Return (x, y) of the center of cell containing provided text 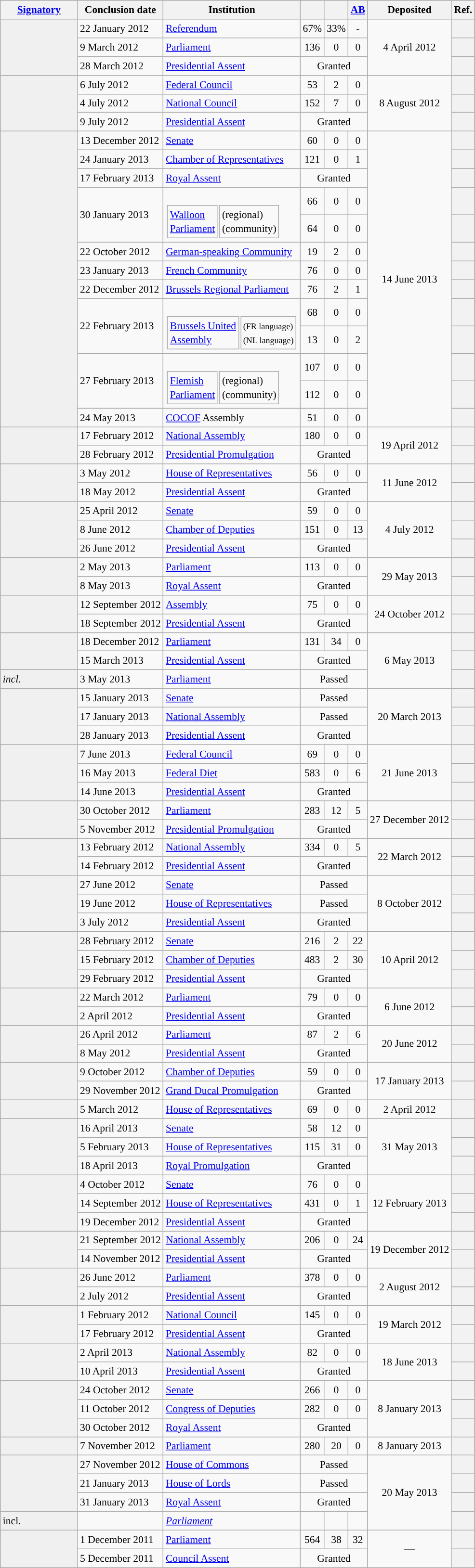
7 June 2013 (120, 755)
5 March 2012 (120, 1110)
11 October 2012 (120, 1409)
1 December 2011 (120, 1540)
21 January 2013 (120, 1483)
20 (336, 1446)
27 February 2013 (120, 381)
280 (312, 1446)
19 June 2012 (120, 904)
14 November 2012 (120, 1259)
12 February 2013 (409, 1203)
112 (312, 395)
7 (336, 103)
24 (358, 1241)
18 September 2012 (120, 624)
22 (358, 941)
18 May 2012 (120, 493)
6 June 2012 (409, 1007)
152 (312, 103)
6 July 2012 (120, 85)
8 August 2012 (409, 104)
24 January 2013 (120, 160)
8 October 2012 (409, 904)
10 April 2013 (120, 1372)
Institution (232, 10)
19 (312, 252)
58 (312, 1128)
Conclusion date (120, 10)
3 July 2012 (120, 922)
113 (312, 567)
AB (358, 10)
Grand Ducal Promulgation (232, 1091)
34 (336, 642)
Brussels UnitedAssembly (203, 333)
18 June 2013 (409, 1362)
2 July 2012 (120, 1297)
14 February 2012 (120, 866)
Assembly (232, 604)
13 February 2012 (120, 848)
334 (312, 848)
15 January 2013 (120, 698)
Ref. (463, 10)
14 September 2012 (120, 1203)
Brussels UnitedAssembly (FR language)(NL language) (232, 326)
151 (312, 529)
28 January 2013 (120, 735)
282 (312, 1409)
51 (312, 418)
131 (312, 642)
180 (312, 436)
33% (336, 29)
(FR language)(NL language) (268, 333)
German-speaking Community (232, 252)
30 January 2013 (120, 215)
16 May 2013 (120, 773)
3 May 2013 (120, 680)
— (409, 1549)
House of Commons (232, 1465)
115 (312, 1147)
29 November 2012 (120, 1091)
20 May 2013 (409, 1493)
2 May 2013 (120, 567)
WalloonParliament (193, 222)
87 (312, 1035)
22 February 2013 (120, 326)
31 May 2013 (409, 1147)
Referendum (232, 29)
564 (312, 1540)
15 February 2012 (120, 960)
Council Assent (232, 1558)
21 September 2012 (120, 1241)
66 (312, 201)
25 April 2012 (120, 511)
20 June 2012 (409, 1044)
Federal Diet (232, 773)
28 March 2012 (120, 66)
145 (312, 1315)
11 June 2012 (409, 483)
38 (336, 1540)
Royal Promulgation (232, 1166)
13 December 2012 (120, 141)
Chamber of Representatives (232, 160)
8 May 2012 (120, 1053)
136 (312, 47)
2 April 2013 (120, 1352)
2 August 2012 (409, 1287)
Brussels Regional Parliament (232, 289)
283 (312, 810)
24 May 2013 (120, 418)
12 September 2012 (120, 604)
31 (336, 1147)
17 February 2013 (120, 178)
216 (312, 941)
5 February 2013 (120, 1147)
23 January 2013 (120, 270)
WalloonParliament (regional)(community) (232, 215)
15 March 2013 (120, 660)
67% (312, 29)
FlemishParliament (regional)(community) (232, 381)
79 (312, 997)
16 April 2013 (120, 1128)
Deposited (409, 10)
29 February 2012 (120, 979)
27 November 2012 (120, 1465)
21 June 2013 (409, 773)
27 June 2012 (120, 886)
483 (312, 960)
27 December 2012 (409, 820)
56 (312, 474)
107 (312, 367)
5 December 2011 (120, 1558)
29 May 2013 (409, 577)
32 (358, 1540)
9 July 2012 (120, 122)
3 May 2012 (120, 474)
9 March 2012 (120, 47)
64 (312, 229)
20 March 2013 (409, 717)
House of Lords (232, 1483)
31 January 2013 (120, 1503)
FlemishParliament (193, 388)
75 (312, 604)
121 (312, 160)
7 November 2012 (120, 1446)
266 (312, 1390)
22 October 2012 (120, 252)
4 April 2012 (409, 47)
378 (312, 1278)
82 (312, 1352)
206 (312, 1241)
Congress of Deputies (232, 1409)
583 (312, 773)
18 April 2013 (120, 1166)
COCOF Assembly (232, 418)
19 April 2012 (409, 446)
6 May 2013 (409, 660)
- (358, 29)
30 (358, 960)
Signatory (39, 10)
26 April 2012 (120, 1035)
5 November 2012 (120, 829)
18 December 2012 (120, 642)
French Community (232, 270)
22 January 2012 (120, 29)
53 (312, 85)
68 (312, 312)
8 May 2013 (120, 586)
8 June 2012 (120, 529)
10 April 2012 (409, 960)
22 December 2012 (120, 289)
1 February 2012 (120, 1315)
9 October 2012 (120, 1072)
60 (312, 141)
4 October 2012 (120, 1184)
19 March 2012 (409, 1324)
431 (312, 1203)
